Locate the cell with the specified text and output its (x, y) center coordinate. 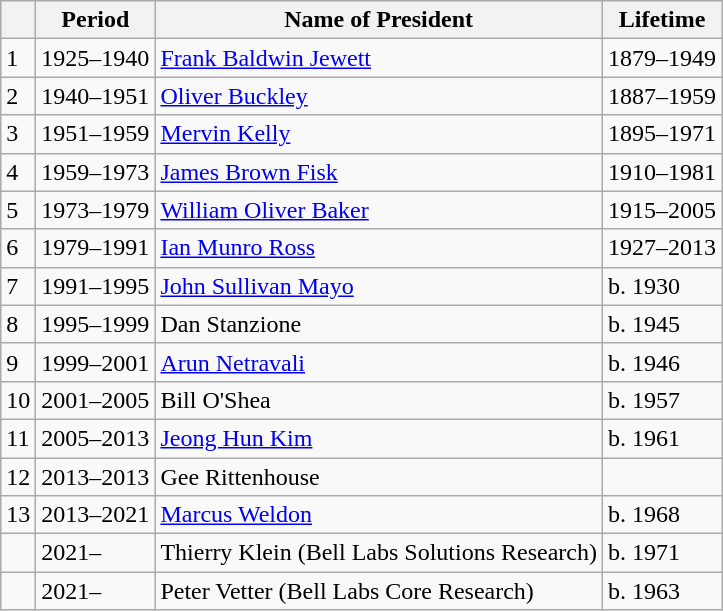
2 (18, 96)
7 (18, 286)
Frank Baldwin Jewett (379, 58)
1887–1959 (662, 96)
1991–1995 (96, 286)
Jeong Hun Kim (379, 438)
13 (18, 515)
1979–1991 (96, 248)
1940–1951 (96, 96)
1925–1940 (96, 58)
1959–1973 (96, 172)
1910–1981 (662, 172)
b. 1971 (662, 553)
Lifetime (662, 20)
11 (18, 438)
Ian Munro Ross (379, 248)
1 (18, 58)
1973–1979 (96, 210)
1879–1949 (662, 58)
1951–1959 (96, 134)
3 (18, 134)
8 (18, 324)
William Oliver Baker (379, 210)
2013–2013 (96, 477)
b. 1961 (662, 438)
12 (18, 477)
Bill O'Shea (379, 400)
b. 1957 (662, 400)
4 (18, 172)
James Brown Fisk (379, 172)
Name of President (379, 20)
John Sullivan Mayo (379, 286)
1915–2005 (662, 210)
b. 1945 (662, 324)
b. 1963 (662, 591)
2005–2013 (96, 438)
Period (96, 20)
Marcus Weldon (379, 515)
5 (18, 210)
1895–1971 (662, 134)
1995–1999 (96, 324)
b. 1946 (662, 362)
9 (18, 362)
b. 1968 (662, 515)
Thierry Klein (Bell Labs Solutions Research) (379, 553)
Arun Netravali (379, 362)
Dan Stanzione (379, 324)
10 (18, 400)
b. 1930 (662, 286)
6 (18, 248)
Gee Rittenhouse (379, 477)
2013–2021 (96, 515)
1999–2001 (96, 362)
Peter Vetter (Bell Labs Core Research) (379, 591)
1927–2013 (662, 248)
Oliver Buckley (379, 96)
2001–2005 (96, 400)
Mervin Kelly (379, 134)
